Find where the given text appears and provide that cell's center as [X, Y] coordinate. 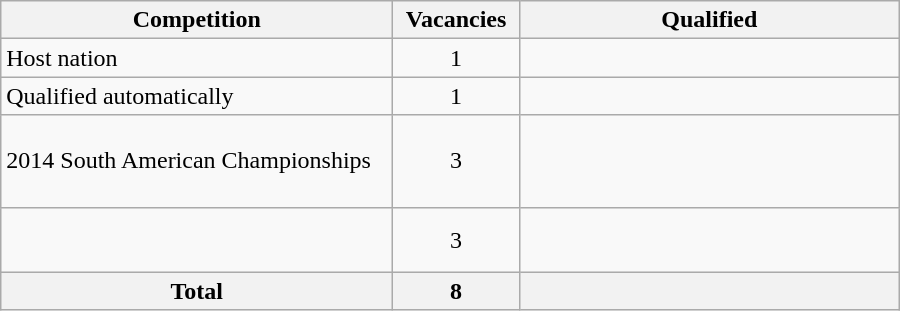
Vacancies [456, 20]
2014 South American Championships [197, 161]
Total [197, 291]
Host nation [197, 58]
Competition [197, 20]
8 [456, 291]
Qualified automatically [197, 96]
Qualified [709, 20]
